Determine the (x, y) coordinate at the center of the cell enclosing the given text.  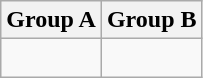
Group A (52, 20)
Group B (152, 20)
